Return (x, y) of the center of cell containing provided text 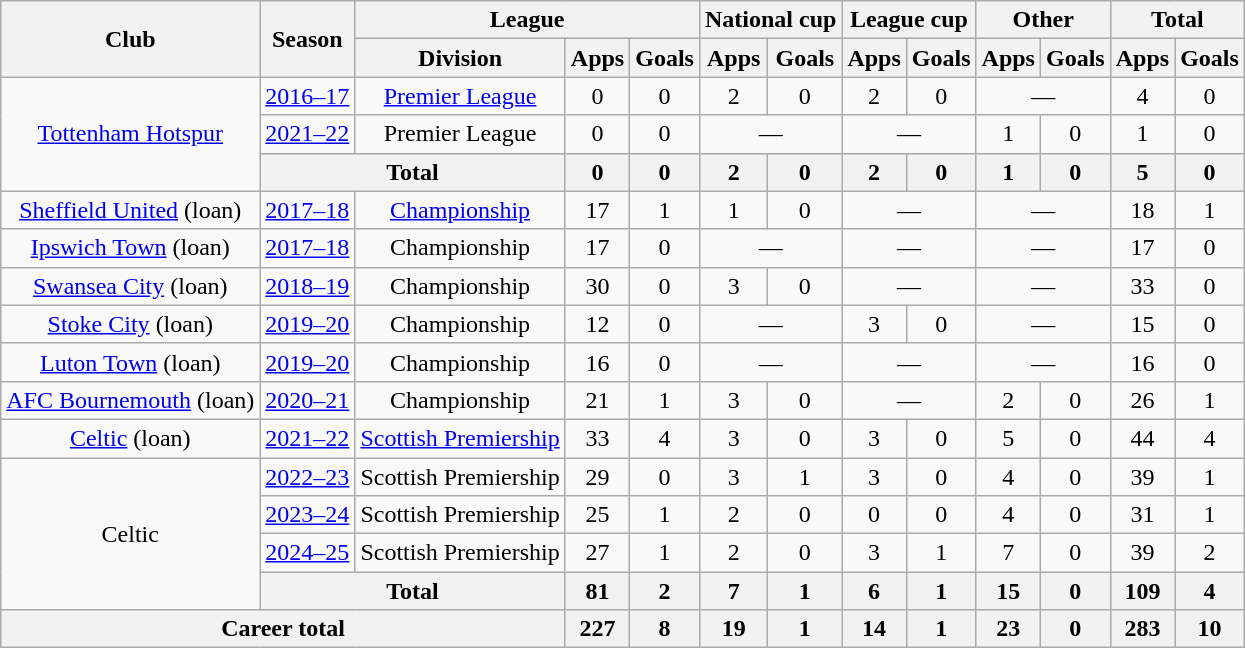
National cup (770, 20)
2024–25 (308, 553)
227 (597, 629)
Stoke City (loan) (130, 324)
26 (1142, 400)
8 (665, 629)
18 (1142, 210)
2022–23 (308, 477)
283 (1142, 629)
Career total (284, 629)
2018–19 (308, 286)
Club (130, 39)
19 (733, 629)
Celtic (130, 534)
30 (597, 286)
10 (1210, 629)
Swansea City (loan) (130, 286)
Ipswich Town (loan) (130, 248)
Other (1043, 20)
AFC Bournemouth (loan) (130, 400)
109 (1142, 591)
31 (1142, 515)
Division (460, 58)
27 (597, 553)
Luton Town (loan) (130, 362)
29 (597, 477)
6 (874, 591)
League (528, 20)
44 (1142, 438)
Sheffield United (loan) (130, 210)
2020–21 (308, 400)
12 (597, 324)
Tottenham Hotspur (130, 134)
25 (597, 515)
2023–24 (308, 515)
23 (1008, 629)
Celtic (loan) (130, 438)
14 (874, 629)
2016–17 (308, 96)
21 (597, 400)
81 (597, 591)
League cup (909, 20)
Season (308, 39)
